Return (X, Y) of the center of cell containing provided text 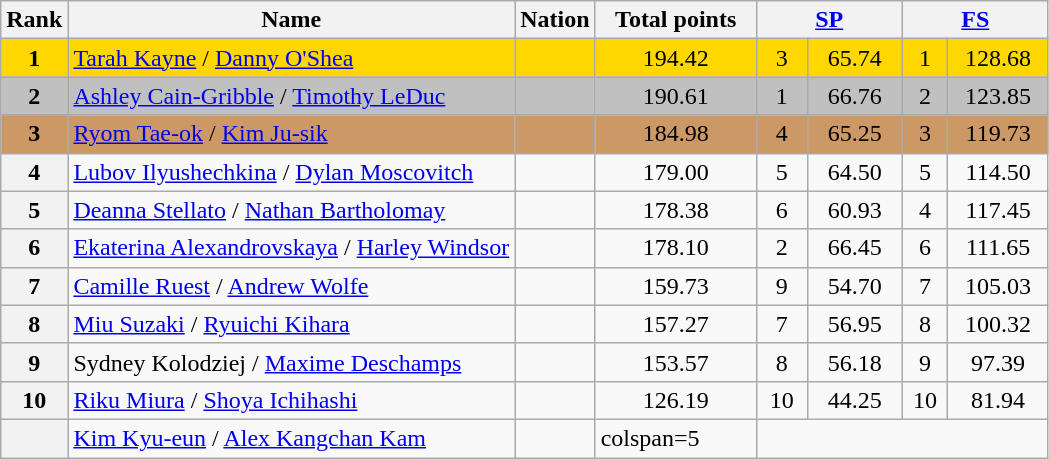
Ashley Cain-Gribble / Timothy LeDuc (292, 96)
Lubov Ilyushechkina / Dylan Moscovitch (292, 172)
Total points (676, 20)
66.76 (854, 96)
119.73 (998, 134)
157.27 (676, 324)
Deanna Stellato / Nathan Bartholomay (292, 210)
178.10 (676, 248)
178.38 (676, 210)
56.95 (854, 324)
FS (975, 20)
SP (829, 20)
Nation (555, 20)
123.85 (998, 96)
54.70 (854, 286)
Camille Ruest / Andrew Wolfe (292, 286)
Ryom Tae-ok / Kim Ju-sik (292, 134)
66.45 (854, 248)
111.65 (998, 248)
Name (292, 20)
Ekaterina Alexandrovskaya / Harley Windsor (292, 248)
56.18 (854, 362)
Kim Kyu-eun / Alex Kangchan Kam (292, 438)
184.98 (676, 134)
105.03 (998, 286)
194.42 (676, 58)
Riku Miura / Shoya Ichihashi (292, 400)
Sydney Kolodziej / Maxime Deschamps (292, 362)
100.32 (998, 324)
colspan=5 (676, 438)
190.61 (676, 96)
153.57 (676, 362)
Tarah Kayne / Danny O'Shea (292, 58)
65.74 (854, 58)
Miu Suzaki / Ryuichi Kihara (292, 324)
126.19 (676, 400)
114.50 (998, 172)
64.50 (854, 172)
128.68 (998, 58)
81.94 (998, 400)
44.25 (854, 400)
179.00 (676, 172)
65.25 (854, 134)
97.39 (998, 362)
159.73 (676, 286)
117.45 (998, 210)
Rank (34, 20)
60.93 (854, 210)
